Return the (X, Y) coordinate for the center point of the cell that contains the specified text.  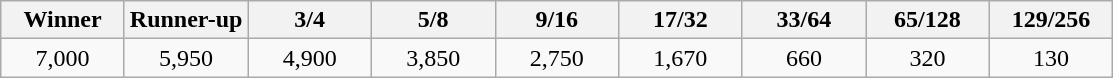
33/64 (804, 20)
5,950 (186, 58)
Runner-up (186, 20)
660 (804, 58)
17/32 (681, 20)
3,850 (433, 58)
Winner (63, 20)
7,000 (63, 58)
1,670 (681, 58)
3/4 (310, 20)
320 (928, 58)
4,900 (310, 58)
130 (1051, 58)
65/128 (928, 20)
129/256 (1051, 20)
5/8 (433, 20)
9/16 (557, 20)
2,750 (557, 58)
